Extract the [x, y] coordinate from the center of the cell holding the provided text.  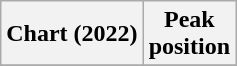
Peakposition [189, 34]
Chart (2022) [72, 34]
